Pinpoint the cell where the given text exists, returning its [X, Y] midpoint coordinate. 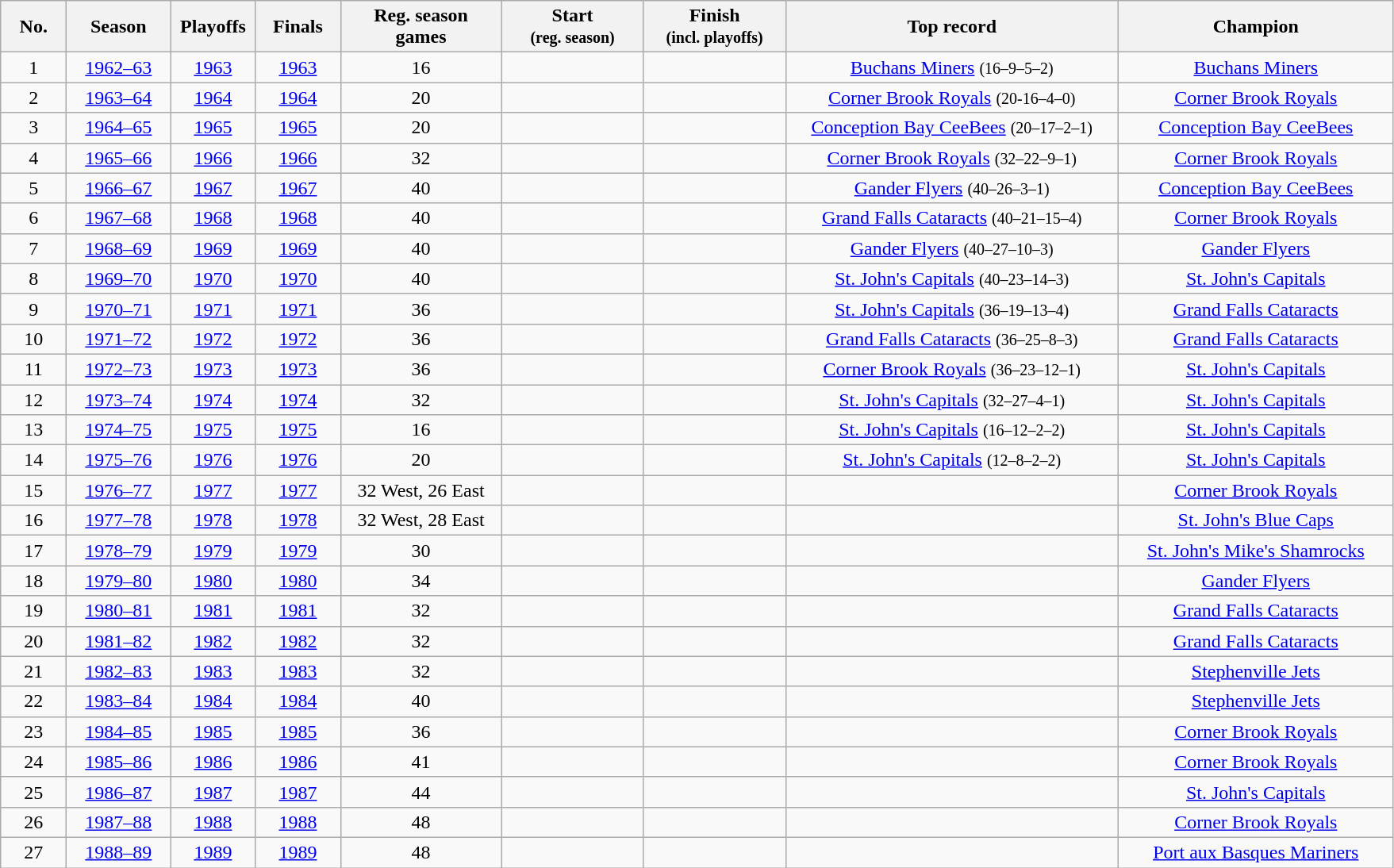
1986–87 [119, 792]
26 [33, 822]
5 [33, 188]
11 [33, 369]
Start(reg. season) [573, 27]
2 [33, 98]
Corner Brook Royals (36–23–12–1) [952, 369]
1987–88 [119, 822]
9 [33, 309]
St. John's Capitals (16–12–2–2) [952, 430]
St. John's Capitals (36–19–13–4) [952, 309]
Buchans Miners [1255, 67]
1969–70 [119, 278]
Champion [1255, 27]
41 [421, 762]
32 West, 26 East [421, 490]
St. John's Capitals (32–27–4–1) [952, 399]
Corner Brook Royals (20-16–4–0) [952, 98]
44 [421, 792]
1 [33, 67]
1972–73 [119, 369]
Gander Flyers (40–26–3–1) [952, 188]
Finals [298, 27]
1984–85 [119, 732]
14 [33, 460]
19 [33, 611]
Conception Bay CeeBees (20–17–2–1) [952, 128]
1967–68 [119, 218]
7 [33, 248]
1976–77 [119, 490]
St. John's Blue Caps [1255, 520]
1962–63 [119, 67]
8 [33, 278]
13 [33, 430]
1982–83 [119, 671]
32 West, 28 East [421, 520]
21 [33, 671]
1965–66 [119, 158]
Season [119, 27]
Grand Falls Cataracts (36–25–8–3) [952, 339]
15 [33, 490]
St. John's Capitals (12–8–2–2) [952, 460]
12 [33, 399]
1963–64 [119, 98]
1977–78 [119, 520]
1978–79 [119, 551]
St. John's Capitals (40–23–14–3) [952, 278]
34 [421, 581]
24 [33, 762]
Corner Brook Royals (32–22–9–1) [952, 158]
1971–72 [119, 339]
1979–80 [119, 581]
1964–65 [119, 128]
Grand Falls Cataracts (40–21–15–4) [952, 218]
1968–69 [119, 248]
Playoffs [213, 27]
Finish(incl. playoffs) [714, 27]
17 [33, 551]
4 [33, 158]
10 [33, 339]
Top record [952, 27]
30 [421, 551]
Gander Flyers (40–27–10–3) [952, 248]
No. [33, 27]
1966–67 [119, 188]
1974–75 [119, 430]
Reg. seasongames [421, 27]
1983–84 [119, 701]
1981–82 [119, 641]
1988–89 [119, 852]
22 [33, 701]
6 [33, 218]
1985–86 [119, 762]
Buchans Miners (16–9–5–2) [952, 67]
1973–74 [119, 399]
18 [33, 581]
27 [33, 852]
Port aux Basques Mariners [1255, 852]
1975–76 [119, 460]
3 [33, 128]
St. John's Mike's Shamrocks [1255, 551]
1980–81 [119, 611]
1970–71 [119, 309]
25 [33, 792]
23 [33, 732]
